Extract the [X, Y] coordinate from the center of the cell holding the provided text.  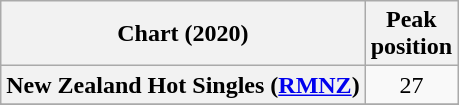
New Zealand Hot Singles (RMNZ) [183, 85]
27 [411, 85]
Chart (2020) [183, 34]
Peakposition [411, 34]
